Identify which cell holds the provided text, then report its (x, y) central coordinate. 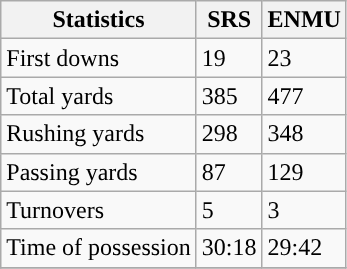
29:42 (304, 248)
477 (304, 96)
30:18 (229, 248)
298 (229, 134)
Time of possession (99, 248)
19 (229, 58)
Rushing yards (99, 134)
385 (229, 96)
87 (229, 172)
Turnovers (99, 210)
348 (304, 134)
Statistics (99, 20)
SRS (229, 20)
5 (229, 210)
Total yards (99, 96)
First downs (99, 58)
129 (304, 172)
Passing yards (99, 172)
ENMU (304, 20)
3 (304, 210)
23 (304, 58)
